Find where the given text appears and provide that cell's center as [x, y] coordinate. 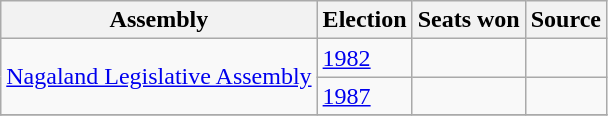
Election [364, 20]
1982 [364, 58]
Assembly [159, 20]
Seats won [468, 20]
Nagaland Legislative Assembly [159, 77]
Source [566, 20]
1987 [364, 96]
